Extract the (X, Y) coordinate from the center of the cell holding the provided text.  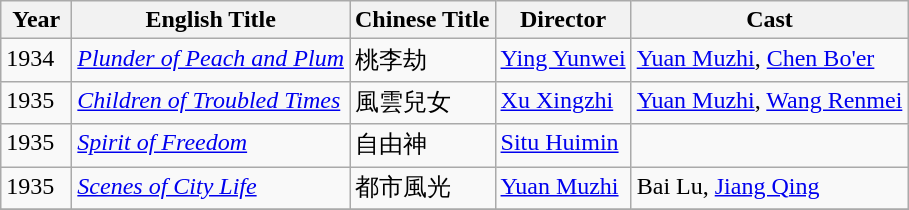
Yuan Muzhi, Wang Renmei (770, 102)
Spirit of Freedom (211, 146)
Plunder of Peach and Plum (211, 60)
Director (563, 20)
Scenes of City Life (211, 188)
Yuan Muzhi, Chen Bo'er (770, 60)
Situ Huimin (563, 146)
1934 (36, 60)
自由神 (423, 146)
都市風光 (423, 188)
Bai Lu, Jiang Qing (770, 188)
Year (36, 20)
Chinese Title (423, 20)
Cast (770, 20)
Xu Xingzhi (563, 102)
Children of Troubled Times (211, 102)
Yuan Muzhi (563, 188)
桃李劫 (423, 60)
風雲兒女 (423, 102)
Ying Yunwei (563, 60)
English Title (211, 20)
